From the cell containing the given text, extract its center point as [x, y] coordinate. 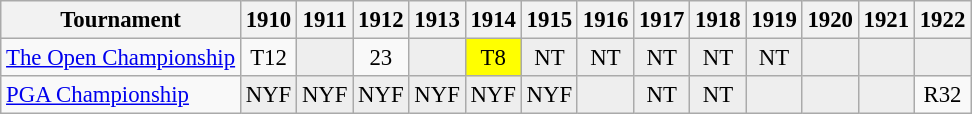
1915 [549, 20]
1910 [268, 20]
1917 [662, 20]
The Open Championship [121, 58]
1918 [718, 20]
1913 [437, 20]
PGA Championship [121, 95]
1922 [942, 20]
1912 [381, 20]
1919 [774, 20]
R32 [942, 95]
T8 [493, 58]
1921 [886, 20]
23 [381, 58]
1920 [830, 20]
T12 [268, 58]
1911 [325, 20]
1916 [605, 20]
Tournament [121, 20]
1914 [493, 20]
